Scan for the cell matching the given text and deliver its [X, Y] coordinate at center. 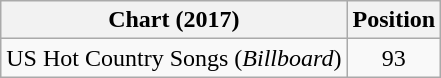
US Hot Country Songs (Billboard) [174, 58]
Chart (2017) [174, 20]
93 [394, 58]
Position [394, 20]
